Output the [x, y] coordinate of the center of the cell containing the given text.  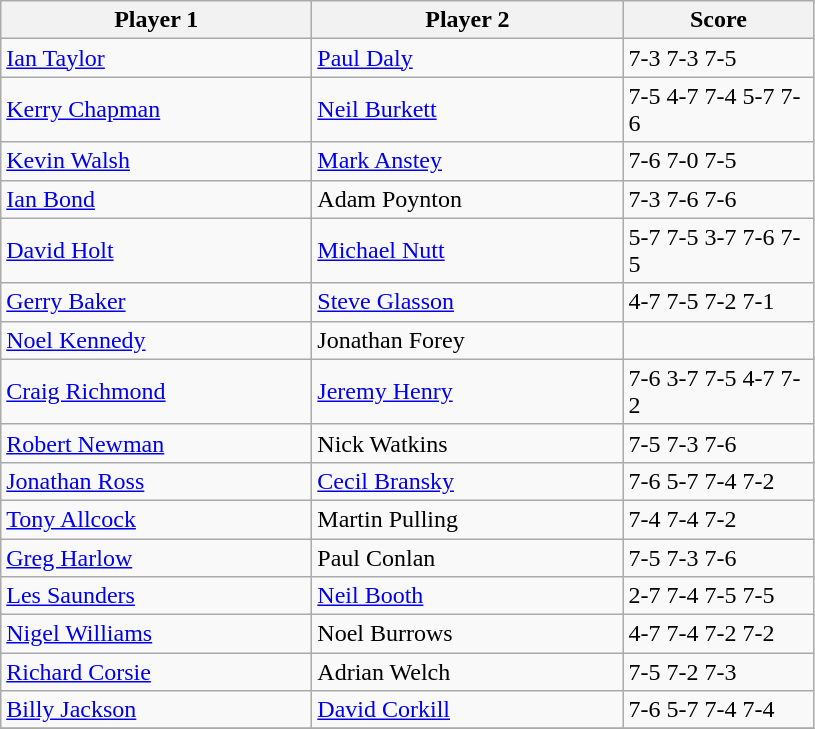
4-7 7-5 7-2 7-1 [718, 302]
Noel Burrows [468, 634]
Steve Glasson [468, 302]
Martin Pulling [468, 519]
Neil Booth [468, 596]
Gerry Baker [156, 302]
Robert Newman [156, 443]
7-3 7-3 7-5 [718, 58]
Neil Burkett [468, 110]
2-7 7-4 7-5 7-5 [718, 596]
Mark Anstey [468, 161]
7-3 7-6 7-6 [718, 199]
Player 2 [468, 20]
Jonathan Forey [468, 340]
Kevin Walsh [156, 161]
7-6 5-7 7-4 7-4 [718, 710]
Craig Richmond [156, 392]
7-6 5-7 7-4 7-2 [718, 481]
Adrian Welch [468, 672]
Tony Allcock [156, 519]
7-6 7-0 7-5 [718, 161]
Ian Taylor [156, 58]
Ian Bond [156, 199]
7-5 7-2 7-3 [718, 672]
Noel Kennedy [156, 340]
Paul Conlan [468, 557]
Billy Jackson [156, 710]
7-4 7-4 7-2 [718, 519]
Nick Watkins [468, 443]
7-5 4-7 7-4 5-7 7-6 [718, 110]
Kerry Chapman [156, 110]
Cecil Bransky [468, 481]
Greg Harlow [156, 557]
Michael Nutt [468, 250]
David Holt [156, 250]
Score [718, 20]
Jeremy Henry [468, 392]
Adam Poynton [468, 199]
Nigel Williams [156, 634]
4-7 7-4 7-2 7-2 [718, 634]
David Corkill [468, 710]
Jonathan Ross [156, 481]
Les Saunders [156, 596]
5-7 7-5 3-7 7-6 7-5 [718, 250]
7-6 3-7 7-5 4-7 7-2 [718, 392]
Richard Corsie [156, 672]
Player 1 [156, 20]
Paul Daly [468, 58]
